Provide the [X, Y] coordinate of the cell's center where the given text is located.  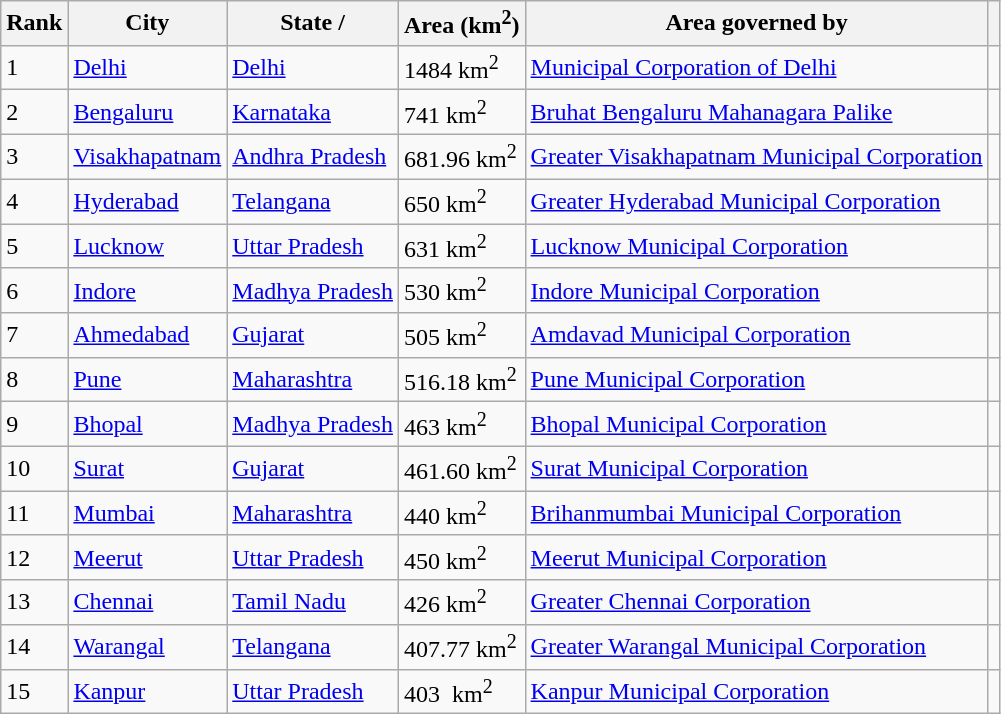
Visakhapatnam [148, 156]
Andhra Pradesh [313, 156]
Karnataka [313, 112]
Greater Hyderabad Municipal Corporation [756, 202]
Bhopal Municipal Corporation [756, 424]
Bhopal [148, 424]
Meerut [148, 558]
4 [34, 202]
463 km2 [462, 424]
461.60 km2 [462, 468]
Greater Chennai Corporation [756, 602]
Meerut Municipal Corporation [756, 558]
Kanpur Municipal Corporation [756, 692]
Lucknow Municipal Corporation [756, 246]
7 [34, 336]
505 km2 [462, 336]
State / [313, 24]
Warangal [148, 648]
1 [34, 68]
450 km2 [462, 558]
11 [34, 514]
403 km2 [462, 692]
681.96 km2 [462, 156]
Lucknow [148, 246]
Surat [148, 468]
Indore Municipal Corporation [756, 290]
Amdavad Municipal Corporation [756, 336]
3 [34, 156]
Greater Warangal Municipal Corporation [756, 648]
Area (km2) [462, 24]
Kanpur [148, 692]
Chennai [148, 602]
2 [34, 112]
Tamil Nadu [313, 602]
Indore [148, 290]
407.77 km2 [462, 648]
14 [34, 648]
10 [34, 468]
Brihanmumbai Municipal Corporation [756, 514]
1484 km2 [462, 68]
741 km2 [462, 112]
426 km2 [462, 602]
Pune [148, 380]
13 [34, 602]
530 km2 [462, 290]
631 km2 [462, 246]
City [148, 24]
516.18 km2 [462, 380]
9 [34, 424]
6 [34, 290]
650 km2 [462, 202]
Area governed by [756, 24]
Pune Municipal Corporation [756, 380]
Bruhat Bengaluru Mahanagara Palike [756, 112]
15 [34, 692]
5 [34, 246]
Rank [34, 24]
Hyderabad [148, 202]
Ahmedabad [148, 336]
Bengaluru [148, 112]
Mumbai [148, 514]
Municipal Corporation of Delhi [756, 68]
12 [34, 558]
Surat Municipal Corporation [756, 468]
8 [34, 380]
Greater Visakhapatnam Municipal Corporation [756, 156]
440 km2 [462, 514]
